Capture the cell that displays the provided text and extract its (x, y) central coordinate. 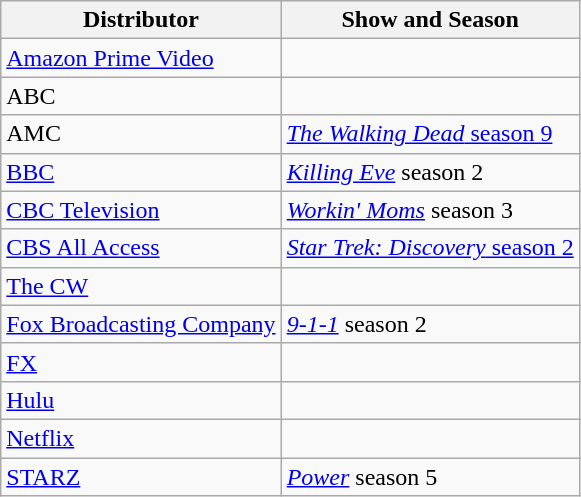
Netflix (141, 438)
The Walking Dead season 9 (430, 134)
Fox Broadcasting Company (141, 324)
FX (141, 362)
Power season 5 (430, 477)
Distributor (141, 20)
Star Trek: Discovery season 2 (430, 248)
BBC (141, 172)
9-1-1 season 2 (430, 324)
CBS All Access (141, 248)
Show and Season (430, 20)
Workin' Moms season 3 (430, 210)
Amazon Prime Video (141, 58)
STARZ (141, 477)
The CW (141, 286)
Hulu (141, 400)
ABC (141, 96)
CBC Television (141, 210)
Killing Eve season 2 (430, 172)
AMC (141, 134)
